Pinpoint the cell where the given text exists, returning its (x, y) midpoint coordinate. 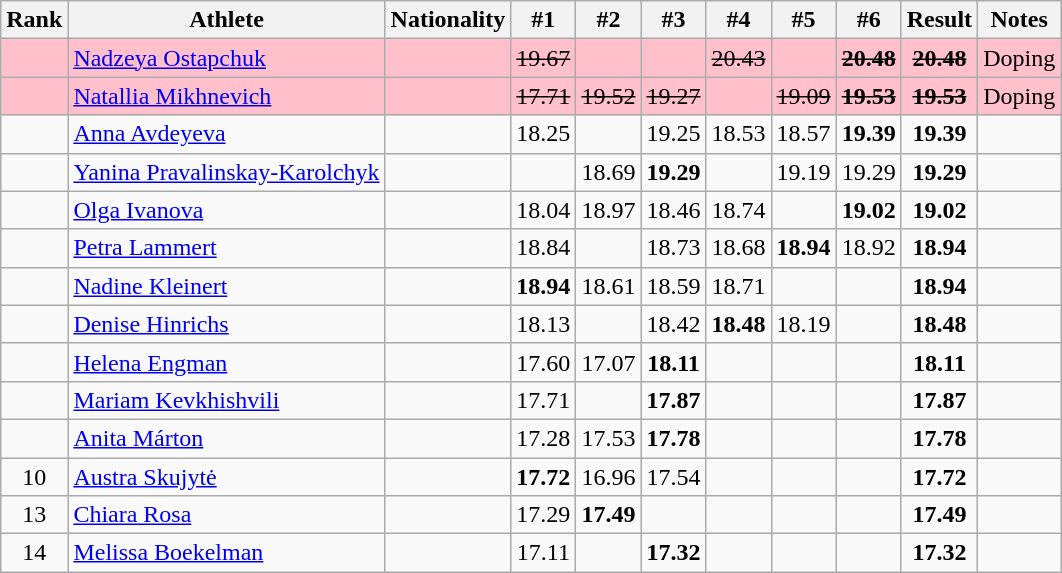
Petra Lammert (226, 248)
Result (939, 20)
Helena Engman (226, 362)
18.42 (674, 324)
Nationality (448, 20)
19.25 (674, 134)
#4 (738, 20)
#6 (868, 20)
Rank (34, 20)
19.67 (544, 58)
#2 (608, 20)
18.73 (674, 248)
18.71 (738, 286)
18.61 (608, 286)
Austra Skujytė (226, 477)
Nadzeya Ostapchuk (226, 58)
Nadine Kleinert (226, 286)
17.07 (608, 362)
18.69 (608, 172)
17.53 (608, 438)
18.53 (738, 134)
#1 (544, 20)
18.13 (544, 324)
Anita Márton (226, 438)
17.11 (544, 553)
Denise Hinrichs (226, 324)
Athlete (226, 20)
#3 (674, 20)
18.25 (544, 134)
Mariam Kevkhishvili (226, 400)
17.54 (674, 477)
20.43 (738, 58)
19.19 (804, 172)
18.59 (674, 286)
Natallia Mikhnevich (226, 96)
18.97 (608, 210)
18.04 (544, 210)
18.68 (738, 248)
17.29 (544, 515)
19.27 (674, 96)
18.74 (738, 210)
Chiara Rosa (226, 515)
Notes (1020, 20)
17.60 (544, 362)
19.52 (608, 96)
Anna Avdeyeva (226, 134)
18.46 (674, 210)
13 (34, 515)
14 (34, 553)
Olga Ivanova (226, 210)
17.28 (544, 438)
18.92 (868, 248)
16.96 (608, 477)
10 (34, 477)
Yanina Pravalinskay-Karolchyk (226, 172)
18.57 (804, 134)
18.84 (544, 248)
19.09 (804, 96)
18.19 (804, 324)
Melissa Boekelman (226, 553)
#5 (804, 20)
